Capture the cell that displays the provided text and extract its [X, Y] central coordinate. 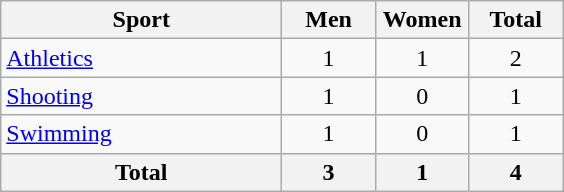
Shooting [142, 96]
Sport [142, 20]
Swimming [142, 134]
Men [329, 20]
Athletics [142, 58]
Women [422, 20]
2 [516, 58]
4 [516, 172]
3 [329, 172]
